Identify which cell holds the provided text, then report its [X, Y] central coordinate. 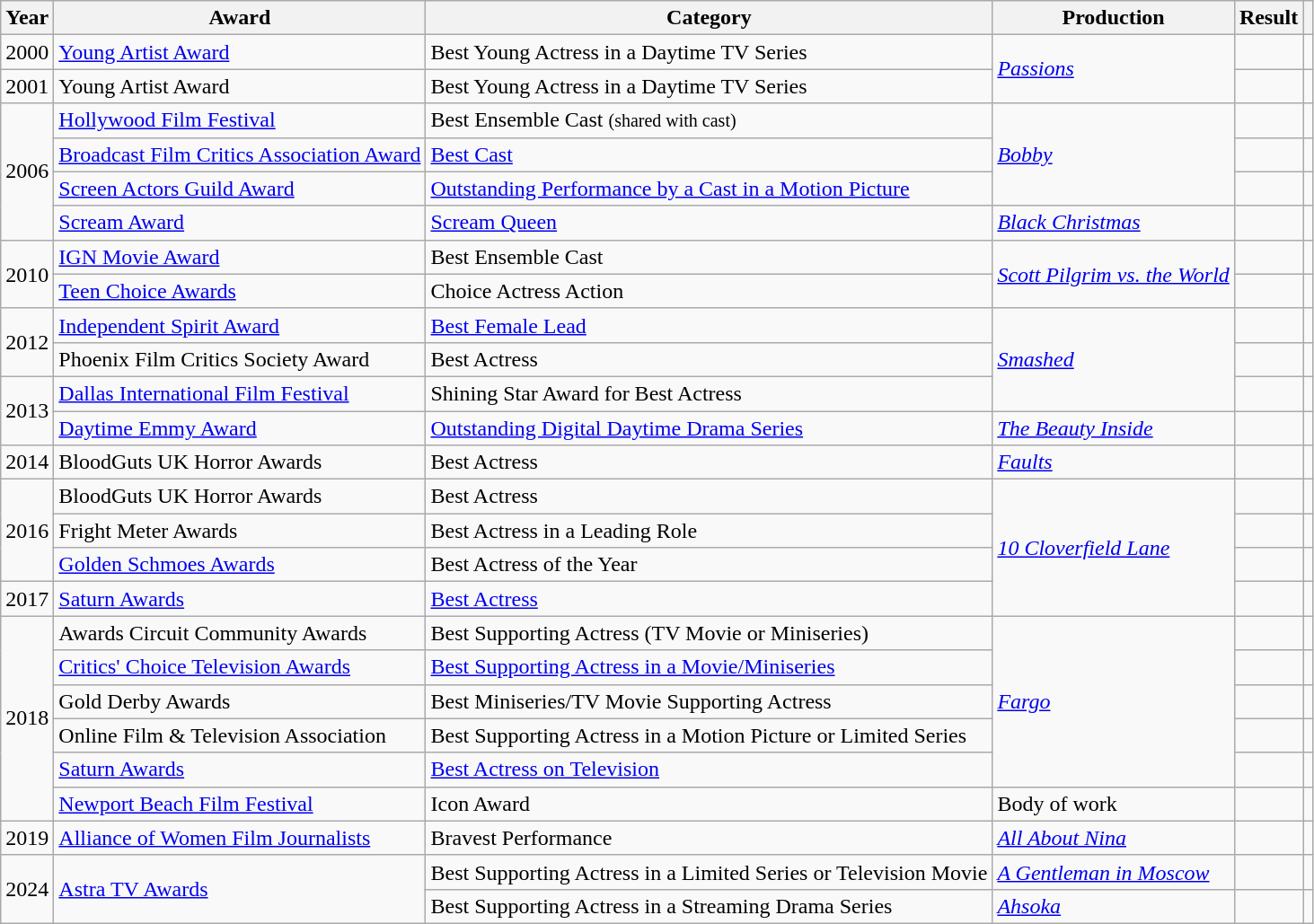
2001 [27, 86]
Astra TV Awards [240, 889]
Bobby [1114, 154]
Best Actress on Television [710, 770]
Choice Actress Action [710, 291]
Teen Choice Awards [240, 291]
Production [1114, 18]
2013 [27, 410]
Shining Star Award for Best Actress [710, 393]
The Beauty Inside [1114, 428]
Hollywood Film Festival [240, 120]
Scott Pilgrim vs. the World [1114, 274]
Best Supporting Actress in a Movie/Miniseries [710, 667]
Golden Schmoes Awards [240, 565]
Body of work [1114, 804]
Ahsoka [1114, 906]
Category [710, 18]
2010 [27, 274]
Award [240, 18]
2017 [27, 599]
Alliance of Women Film Journalists [240, 838]
Icon Award [710, 804]
IGN Movie Award [240, 257]
Fargo [1114, 701]
Best Actress in a Leading Role [710, 531]
Daytime Emmy Award [240, 428]
All About Nina [1114, 838]
Best Ensemble Cast (shared with cast) [710, 120]
Online Film & Television Association [240, 735]
Smashed [1114, 359]
Outstanding Performance by a Cast in a Motion Picture [710, 189]
2018 [27, 718]
A Gentleman in Moscow [1114, 872]
Dallas International Film Festival [240, 393]
Critics' Choice Television Awards [240, 667]
Newport Beach Film Festival [240, 804]
Scream Queen [710, 223]
Scream Award [240, 223]
Best Cast [710, 154]
Best Supporting Actress (TV Movie or Miniseries) [710, 633]
Gold Derby Awards [240, 701]
Black Christmas [1114, 223]
2014 [27, 462]
Best Actress of the Year [710, 565]
Best Ensemble Cast [710, 257]
Best Supporting Actress in a Limited Series or Television Movie [710, 872]
2016 [27, 531]
Faults [1114, 462]
Awards Circuit Community Awards [240, 633]
Best Supporting Actress in a Streaming Drama Series [710, 906]
Result [1268, 18]
Screen Actors Guild Award [240, 189]
Phoenix Film Critics Society Award [240, 359]
2006 [27, 172]
2024 [27, 889]
Broadcast Film Critics Association Award [240, 154]
2012 [27, 342]
Best Supporting Actress in a Motion Picture or Limited Series [710, 735]
2019 [27, 838]
Fright Meter Awards [240, 531]
Outstanding Digital Daytime Drama Series [710, 428]
Best Female Lead [710, 325]
Best Miniseries/TV Movie Supporting Actress [710, 701]
10 Cloverfield Lane [1114, 548]
Year [27, 18]
Bravest Performance [710, 838]
2000 [27, 52]
Independent Spirit Award [240, 325]
Passions [1114, 69]
